Return [X, Y] of the center of cell containing provided text 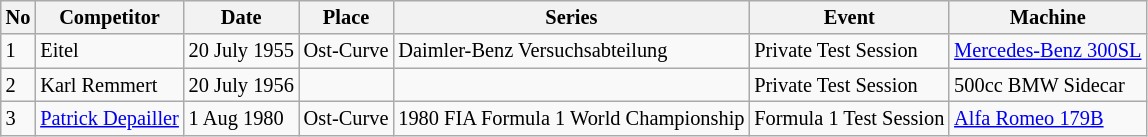
Place [346, 17]
Date [242, 17]
Alfa Romeo 179B [1048, 118]
Event [849, 17]
Karl Remmert [109, 85]
3 [18, 118]
1 [18, 51]
500cc BMW Sidecar [1048, 85]
Daimler-Benz Versuchsabteilung [571, 51]
2 [18, 85]
Formula 1 Test Session [849, 118]
Patrick Depailler [109, 118]
20 July 1955 [242, 51]
Series [571, 17]
20 July 1956 [242, 85]
1980 FIA Formula 1 World Championship [571, 118]
No [18, 17]
1 Aug 1980 [242, 118]
Eitel [109, 51]
Mercedes-Benz 300SL [1048, 51]
Machine [1048, 17]
Competitor [109, 17]
